Determine the (x, y) coordinate at the center of the cell enclosing the given text.  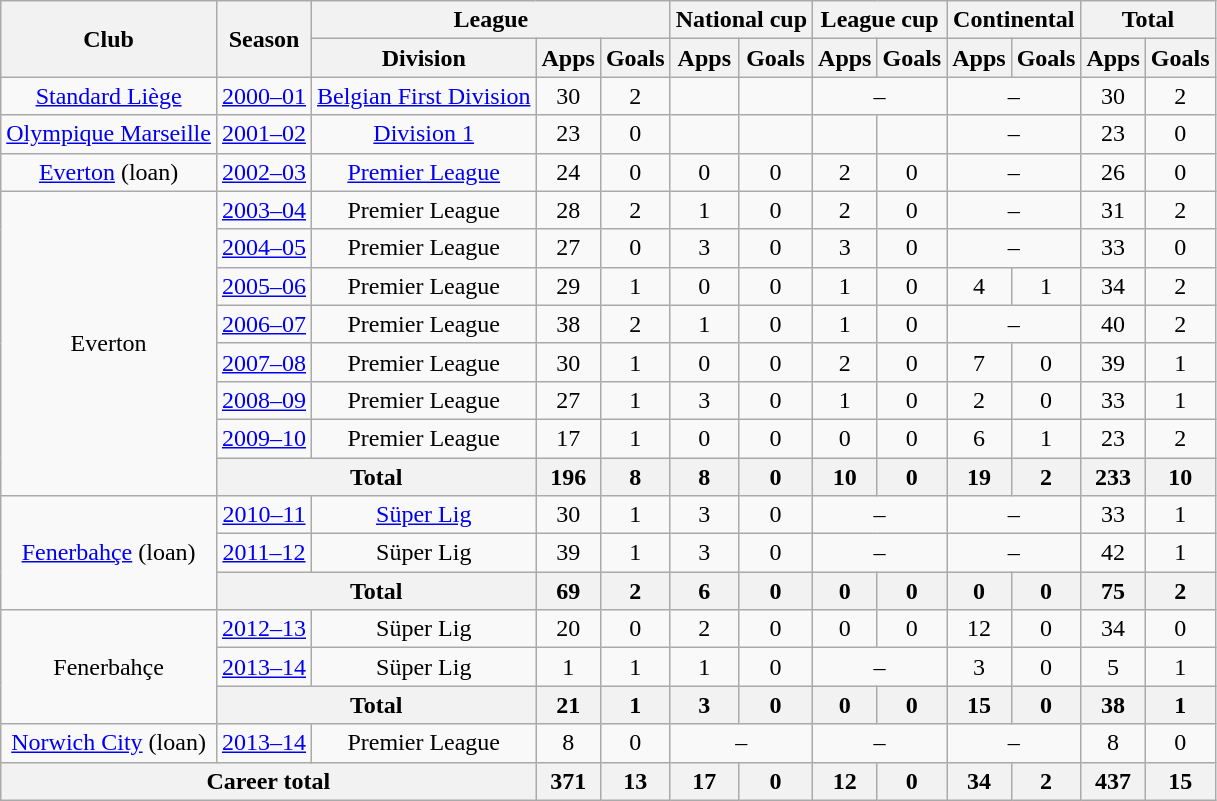
Standard Liège (109, 96)
National cup (741, 20)
31 (1113, 210)
24 (568, 172)
371 (568, 781)
Everton (loan) (109, 172)
2012–13 (264, 629)
2003–04 (264, 210)
40 (1113, 324)
Season (264, 39)
Belgian First Division (424, 96)
Everton (109, 343)
Continental (1014, 20)
League cup (880, 20)
2011–12 (264, 553)
28 (568, 210)
2004–05 (264, 248)
4 (979, 286)
2008–09 (264, 400)
26 (1113, 172)
7 (979, 362)
Division (424, 58)
75 (1113, 591)
5 (1113, 667)
2002–03 (264, 172)
2005–06 (264, 286)
69 (568, 591)
13 (635, 781)
21 (568, 705)
Club (109, 39)
29 (568, 286)
2000–01 (264, 96)
League (492, 20)
196 (568, 477)
42 (1113, 553)
20 (568, 629)
Norwich City (loan) (109, 743)
2009–10 (264, 438)
2001–02 (264, 134)
19 (979, 477)
Fenerbahçe (109, 667)
2006–07 (264, 324)
233 (1113, 477)
Olympique Marseille (109, 134)
2010–11 (264, 515)
2007–08 (264, 362)
437 (1113, 781)
Division 1 (424, 134)
Career total (268, 781)
Fenerbahçe (loan) (109, 553)
